Locate the cell with the specified text and output its (x, y) center coordinate. 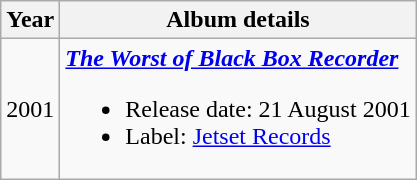
Year (30, 20)
Album details (238, 20)
The Worst of Black Box RecorderRelease date: 21 August 2001Label: Jetset Records (238, 109)
2001 (30, 109)
